Provide the (X, Y) coordinate of the cell's center where the given text is located.  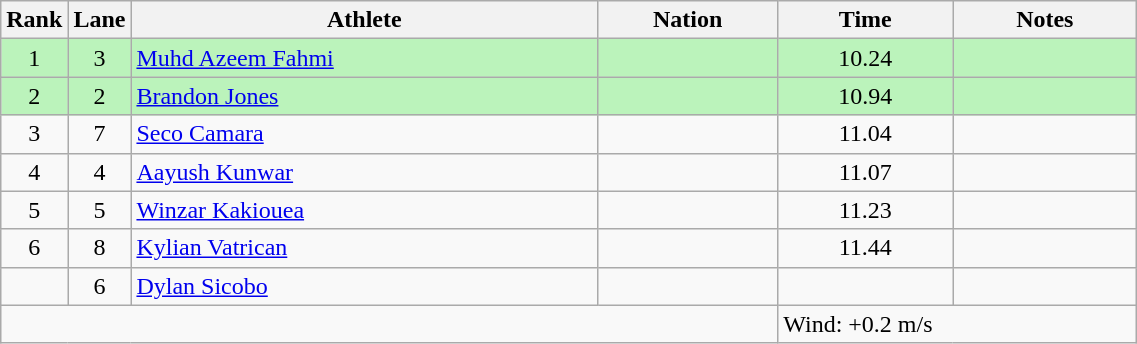
Notes (1045, 20)
Muhd Azeem Fahmi (364, 58)
Aayush Kunwar (364, 172)
Seco Camara (364, 134)
Time (866, 20)
Winzar Kakiouea (364, 210)
Kylian Vatrican (364, 248)
8 (100, 248)
Athlete (364, 20)
Lane (100, 20)
7 (100, 134)
11.07 (866, 172)
Rank (34, 20)
Nation (688, 20)
10.94 (866, 96)
Brandon Jones (364, 96)
11.23 (866, 210)
11.44 (866, 248)
1 (34, 58)
Wind: +0.2 m/s (958, 324)
11.04 (866, 134)
Dylan Sicobo (364, 286)
10.24 (866, 58)
